Capture the cell that displays the provided text and extract its (x, y) central coordinate. 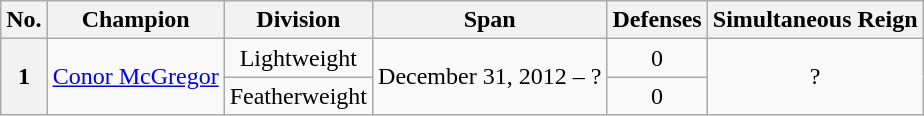
Conor McGregor (136, 77)
Simultaneous Reign (815, 20)
Lightweight (298, 58)
Featherweight (298, 96)
1 (24, 77)
Division (298, 20)
December 31, 2012 – ? (490, 77)
? (815, 77)
Span (490, 20)
Defenses (657, 20)
Champion (136, 20)
No. (24, 20)
